Identify which cell holds the provided text, then report its (x, y) central coordinate. 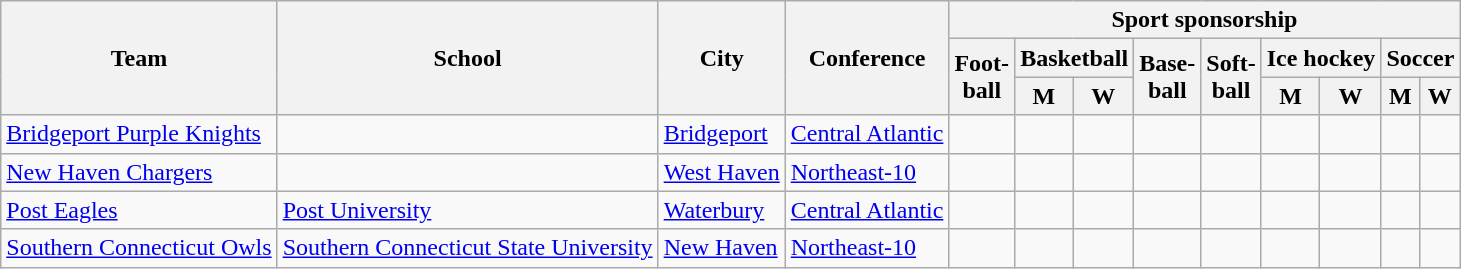
Bridgeport (722, 134)
New Haven Chargers (139, 172)
Ice hockey (1321, 58)
City (722, 58)
Southern Connecticut Owls (139, 248)
Team (139, 58)
New Haven (722, 248)
Soccer (1420, 58)
Post University (468, 210)
West Haven (722, 172)
Basketball (1074, 58)
Southern Connecticut State University (468, 248)
Base-ball (1168, 77)
Foot-ball (982, 77)
Sport sponsorship (1204, 20)
Post Eagles (139, 210)
School (468, 58)
Soft-ball (1231, 77)
Waterbury (722, 210)
Conference (867, 58)
Bridgeport Purple Knights (139, 134)
